Detect which cell encompasses the target text, then output its [x, y] center coordinate. 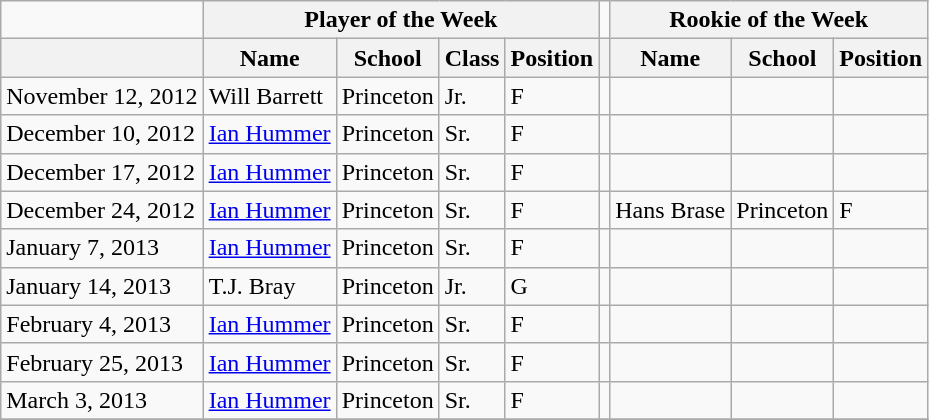
January 7, 2013 [102, 248]
T.J. Bray [270, 286]
Will Barrett [270, 96]
Hans Brase [670, 210]
February 25, 2013 [102, 362]
December 24, 2012 [102, 210]
January 14, 2013 [102, 286]
December 17, 2012 [102, 172]
G [552, 286]
November 12, 2012 [102, 96]
December 10, 2012 [102, 134]
March 3, 2013 [102, 400]
February 4, 2013 [102, 324]
Player of the Week [401, 20]
Rookie of the Week [769, 20]
Class [472, 58]
